Detect which cell encompasses the target text, then output its (X, Y) center coordinate. 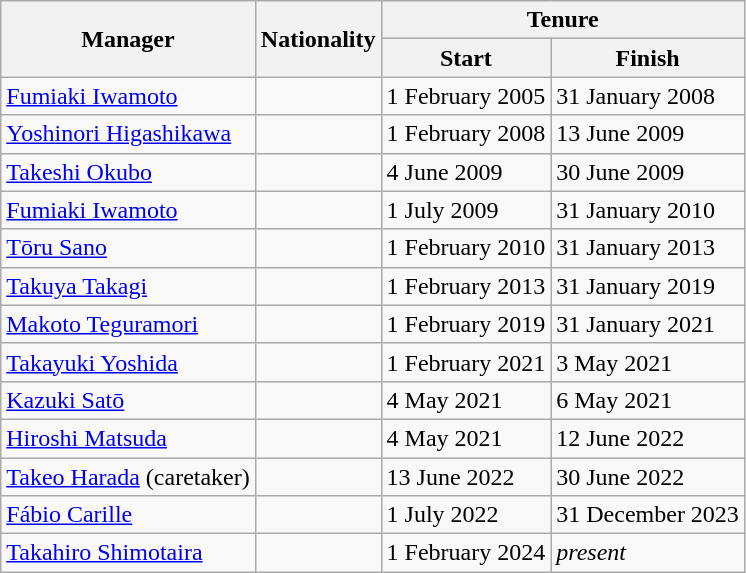
Tenure (562, 20)
30 June 2009 (648, 172)
Tōru Sano (128, 248)
Takayuki Yoshida (128, 362)
1 July 2009 (466, 210)
1 February 2021 (466, 362)
13 June 2022 (466, 477)
Kazuki Satō (128, 400)
31 December 2023 (648, 515)
Manager (128, 39)
Hiroshi Matsuda (128, 438)
6 May 2021 (648, 400)
1 February 2010 (466, 248)
Finish (648, 58)
4 June 2009 (466, 172)
31 January 2019 (648, 286)
31 January 2010 (648, 210)
present (648, 553)
Makoto Teguramori (128, 324)
Takahiro Shimotaira (128, 553)
30 June 2022 (648, 477)
1 February 2013 (466, 286)
1 July 2022 (466, 515)
1 February 2024 (466, 553)
Start (466, 58)
1 February 2019 (466, 324)
Nationality (318, 39)
13 June 2009 (648, 134)
31 January 2008 (648, 96)
Takeshi Okubo (128, 172)
1 February 2008 (466, 134)
1 February 2005 (466, 96)
31 January 2021 (648, 324)
Yoshinori Higashikawa (128, 134)
Fábio Carille (128, 515)
Takeo Harada (caretaker) (128, 477)
12 June 2022 (648, 438)
3 May 2021 (648, 362)
Takuya Takagi (128, 286)
31 January 2013 (648, 248)
